Locate the cell with the specified text and output its (x, y) center coordinate. 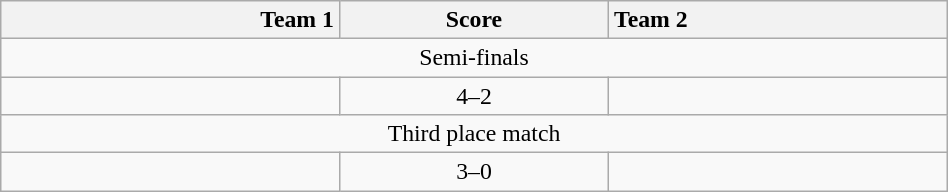
Score (474, 20)
Semi-finals (474, 58)
Team 1 (170, 20)
Third place match (474, 133)
Team 2 (778, 20)
3–0 (474, 171)
4–2 (474, 96)
